Locate the cell with the specified text and output its [x, y] center coordinate. 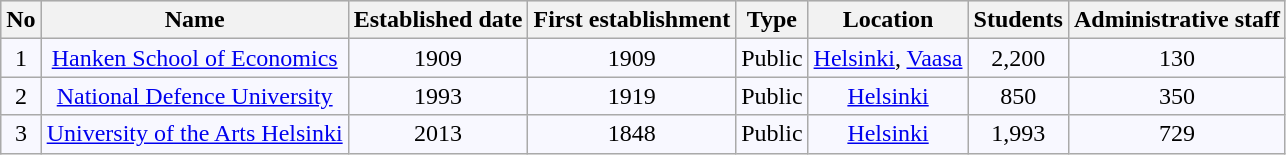
Established date [438, 20]
Name [194, 20]
Administrative staff [1176, 20]
2013 [438, 134]
National Defence University [194, 96]
University of the Arts Helsinki [194, 134]
1 [21, 58]
1848 [632, 134]
First establishment [632, 20]
1993 [438, 96]
2,200 [1018, 58]
3 [21, 134]
850 [1018, 96]
1919 [632, 96]
130 [1176, 58]
No [21, 20]
350 [1176, 96]
1,993 [1018, 134]
729 [1176, 134]
Helsinki, Vaasa [888, 58]
2 [21, 96]
Students [1018, 20]
Type [772, 20]
Hanken School of Economics [194, 58]
Location [888, 20]
